Scan for the cell matching the given text and deliver its (x, y) coordinate at center. 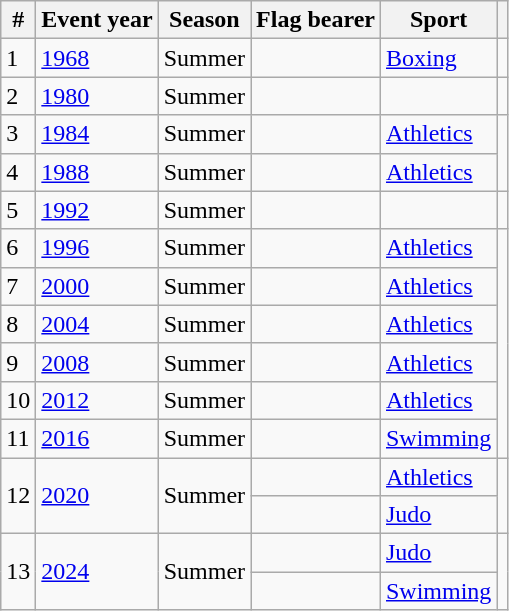
# (18, 20)
3 (18, 134)
2008 (97, 362)
1996 (97, 248)
4 (18, 172)
Flag bearer (316, 20)
7 (18, 286)
10 (18, 400)
1988 (97, 172)
Season (204, 20)
2024 (97, 572)
2000 (97, 286)
9 (18, 362)
1984 (97, 134)
12 (18, 496)
1992 (97, 210)
Event year (97, 20)
2012 (97, 400)
6 (18, 248)
1968 (97, 58)
Boxing (438, 58)
8 (18, 324)
2004 (97, 324)
13 (18, 572)
Sport (438, 20)
1 (18, 58)
1980 (97, 96)
11 (18, 438)
2016 (97, 438)
2 (18, 96)
2020 (97, 496)
5 (18, 210)
